Return [x, y] of the center of cell containing provided text 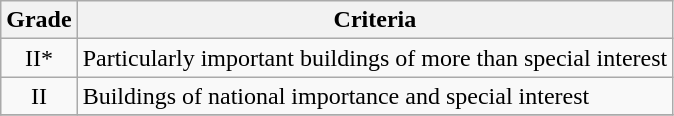
Particularly important buildings of more than special interest [375, 58]
Buildings of national importance and special interest [375, 96]
Criteria [375, 20]
II [39, 96]
II* [39, 58]
Grade [39, 20]
